Locate the cell with the specified text and output its [x, y] center coordinate. 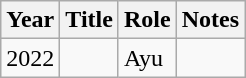
Year [30, 20]
2022 [30, 58]
Role [147, 20]
Ayu [147, 58]
Title [90, 20]
Notes [210, 20]
